Detect which cell encompasses the target text, then output its [X, Y] center coordinate. 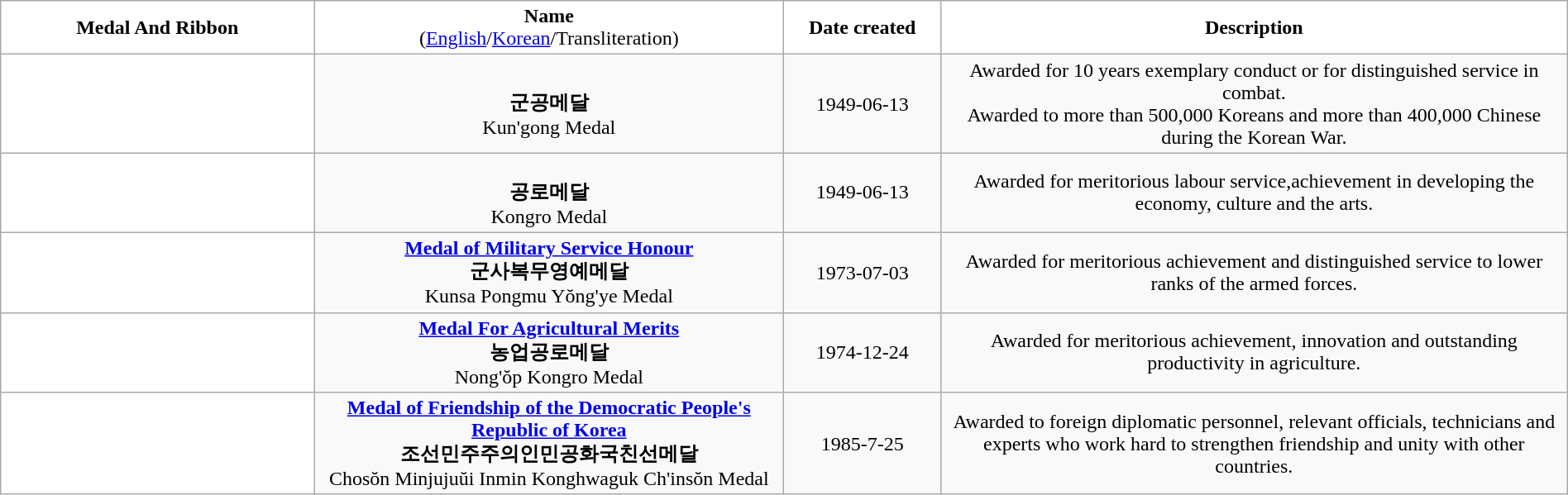
Name(English/Korean/Transliteration) [549, 28]
군공메달Kun'gong Medal [549, 104]
공로메달Kongro Medal [549, 193]
Medal of Friendship of the Democratic People's Republic of Korea조선민주주의인민공화국친선메달Chosŏn Minjujuŭi Inmin Konghwaguk Ch'insŏn Medal [549, 444]
Awarded for meritorious labour service,achievement in developing the economy, culture and the arts. [1254, 193]
Medal And Ribbon [157, 28]
Awarded for meritorious achievement and distinguished service to lower ranks of the armed forces. [1254, 273]
Medal For Agricultural Merits농업공로메달Nong'ŏp Kongro Medal [549, 352]
1974-12-24 [862, 352]
Medal of Military Service Honour군사복무영예메달Kunsa Pongmu Yŏng'ye Medal [549, 273]
Description [1254, 28]
1985-7-25 [862, 444]
1973-07-03 [862, 273]
Date created [862, 28]
Awarded for meritorious achievement, innovation and outstanding productivity in agriculture. [1254, 352]
